For the text-containing cell, return its midpoint in (x, y) coordinate format. 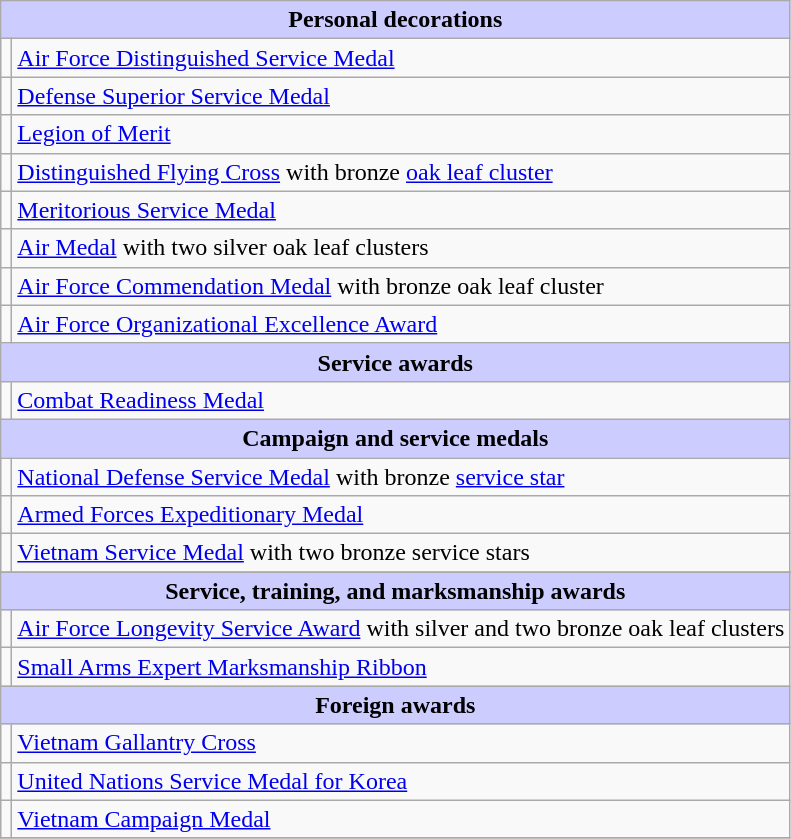
Air Medal with two silver oak leaf clusters (401, 248)
Legion of Merit (401, 134)
Vietnam Campaign Medal (401, 819)
United Nations Service Medal for Korea (401, 781)
Service awards (396, 362)
Air Force Longevity Service Award with silver and two bronze oak leaf clusters (401, 629)
Distinguished Flying Cross with bronze oak leaf cluster (401, 172)
Personal decorations (396, 20)
Air Force Organizational Excellence Award (401, 324)
Defense Superior Service Medal (401, 96)
Foreign awards (396, 705)
Combat Readiness Medal (401, 400)
National Defense Service Medal with bronze service star (401, 477)
Air Force Commendation Medal with bronze oak leaf cluster (401, 286)
Small Arms Expert Marksmanship Ribbon (401, 667)
Vietnam Service Medal with two bronze service stars (401, 553)
Vietnam Gallantry Cross (401, 743)
Armed Forces Expeditionary Medal (401, 515)
Campaign and service medals (396, 438)
Meritorious Service Medal (401, 210)
Service, training, and marksmanship awards (396, 591)
Air Force Distinguished Service Medal (401, 58)
